Return the (x, y) coordinate for the center point of the cell that contains the specified text.  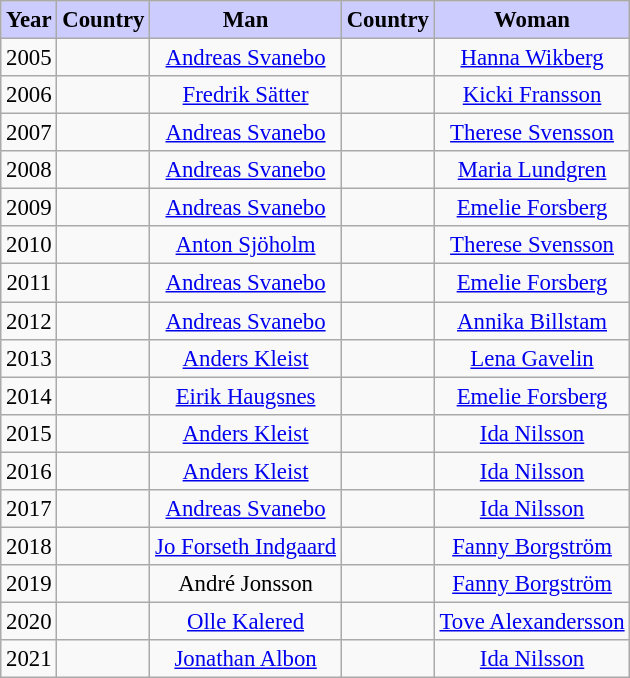
Woman (532, 20)
Hanna Wikberg (532, 58)
Man (246, 20)
2020 (29, 621)
Maria Lundgren (532, 170)
2008 (29, 170)
2016 (29, 471)
2013 (29, 358)
2014 (29, 396)
2007 (29, 133)
Fredrik Sätter (246, 95)
2017 (29, 509)
2018 (29, 546)
2021 (29, 659)
Lena Gavelin (532, 358)
Anton Sjöholm (246, 245)
Year (29, 20)
2005 (29, 58)
Jo Forseth Indgaard (246, 546)
2010 (29, 245)
Olle Kalered (246, 621)
2011 (29, 283)
Eirik Haugsnes (246, 396)
2012 (29, 321)
2015 (29, 433)
Jonathan Albon (246, 659)
2019 (29, 584)
2009 (29, 208)
Kicki Fransson (532, 95)
Annika Billstam (532, 321)
André Jonsson (246, 584)
2006 (29, 95)
Tove Alexandersson (532, 621)
